Identify which cell holds the provided text, then report its (x, y) central coordinate. 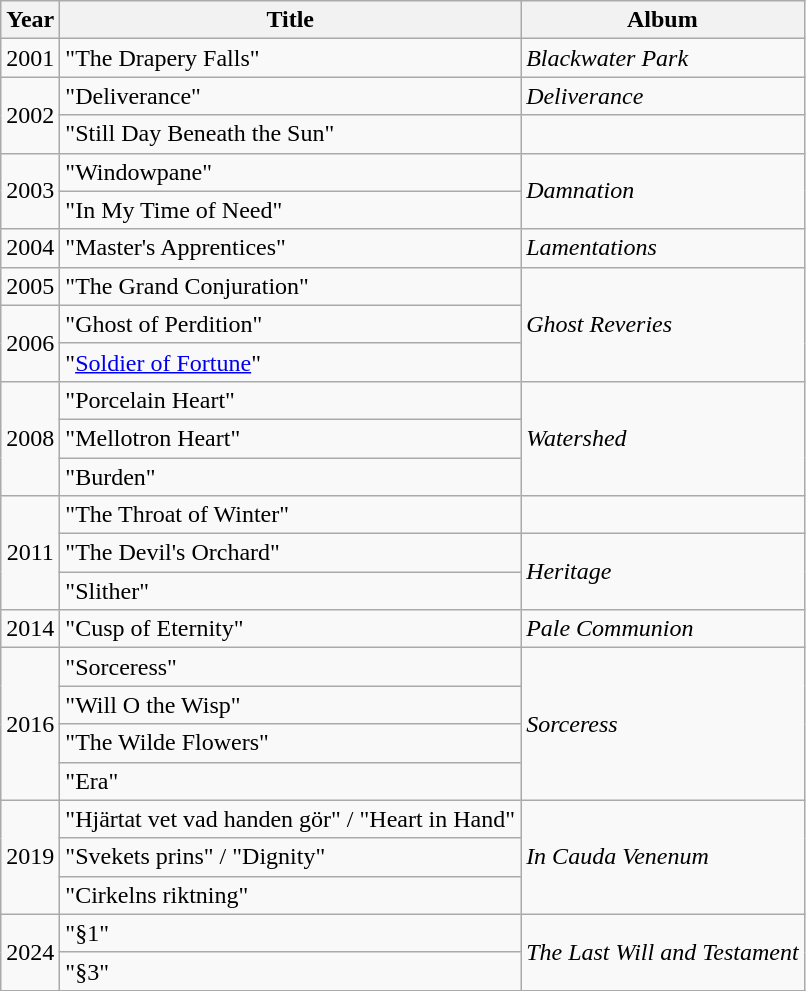
2011 (30, 553)
"Deliverance" (290, 96)
2024 (30, 952)
"§3" (290, 971)
"Will O the Wisp" (290, 705)
2006 (30, 343)
In Cauda Venenum (663, 857)
"Master's Apprentices" (290, 248)
"Svekets prins" / "Dignity" (290, 857)
Blackwater Park (663, 58)
Watershed (663, 438)
The Last Will and Testament (663, 952)
"Still Day Beneath the Sun" (290, 134)
"Slither" (290, 591)
2003 (30, 191)
"Cirkelns riktning" (290, 895)
"Hjärtat vet vad handen gör" / "Heart in Hand" (290, 819)
Pale Communion (663, 629)
2019 (30, 857)
2002 (30, 115)
Lamentations (663, 248)
"Burden" (290, 477)
2004 (30, 248)
Sorceress (663, 724)
2008 (30, 438)
Damnation (663, 191)
"The Throat of Winter" (290, 515)
"Sorceress" (290, 667)
Album (663, 20)
"The Drapery Falls" (290, 58)
"Windowpane" (290, 172)
Heritage (663, 572)
Ghost Reveries (663, 324)
"Era" (290, 781)
"Mellotron Heart" (290, 438)
2014 (30, 629)
"Ghost of Perdition" (290, 324)
"Cusp of Eternity" (290, 629)
"The Grand Conjuration" (290, 286)
"The Devil's Orchard" (290, 553)
2016 (30, 724)
"Soldier of Fortune" (290, 362)
Year (30, 20)
"Porcelain Heart" (290, 400)
"§1" (290, 933)
"The Wilde Flowers" (290, 743)
2005 (30, 286)
"In My Time of Need" (290, 210)
2001 (30, 58)
Deliverance (663, 96)
Title (290, 20)
